Output the [x, y] coordinate of the center of the cell containing the given text.  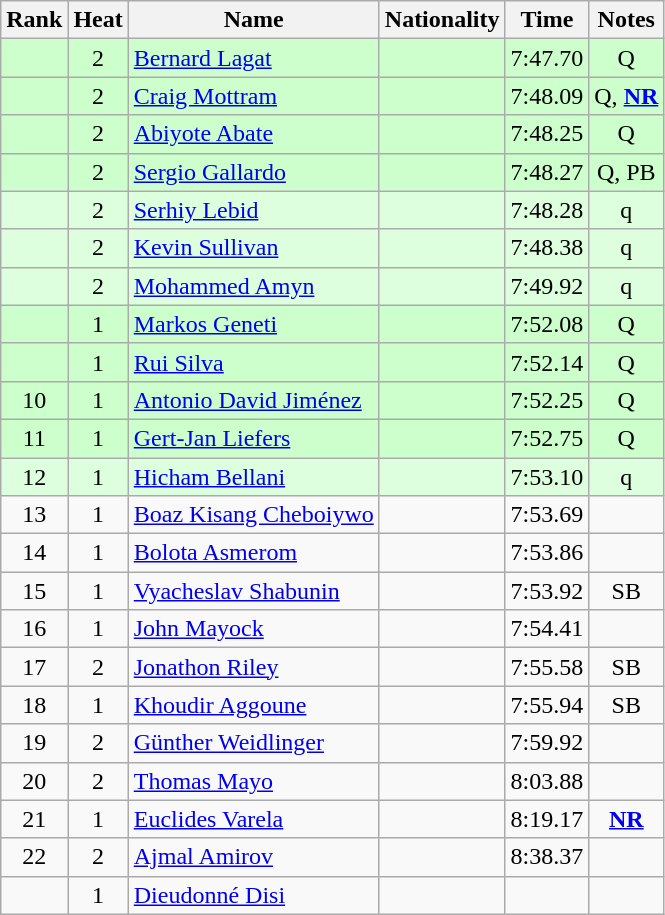
7:53.86 [547, 553]
7:59.92 [547, 743]
22 [34, 857]
Rui Silva [254, 362]
NR [626, 819]
7:52.75 [547, 438]
8:03.88 [547, 781]
7:55.94 [547, 705]
Thomas Mayo [254, 781]
7:48.27 [547, 172]
19 [34, 743]
Bernard Lagat [254, 58]
7:52.14 [547, 362]
8:19.17 [547, 819]
Bolota Asmerom [254, 553]
Günther Weidlinger [254, 743]
Heat [98, 20]
7:53.10 [547, 477]
Nationality [442, 20]
Sergio Gallardo [254, 172]
Craig Mottram [254, 96]
Abiyote Abate [254, 134]
12 [34, 477]
7:53.92 [547, 591]
20 [34, 781]
Name [254, 20]
13 [34, 515]
21 [34, 819]
Jonathon Riley [254, 667]
Boaz Kisang Cheboiywo [254, 515]
Notes [626, 20]
Gert-Jan Liefers [254, 438]
Time [547, 20]
7:52.08 [547, 324]
7:48.28 [547, 210]
Serhiy Lebid [254, 210]
John Mayock [254, 629]
Rank [34, 20]
Q, PB [626, 172]
7:49.92 [547, 286]
Mohammed Amyn [254, 286]
17 [34, 667]
7:55.58 [547, 667]
Kevin Sullivan [254, 248]
14 [34, 553]
7:48.25 [547, 134]
Antonio David Jiménez [254, 400]
15 [34, 591]
7:53.69 [547, 515]
Hicham Bellani [254, 477]
Vyacheslav Shabunin [254, 591]
7:54.41 [547, 629]
7:48.38 [547, 248]
7:47.70 [547, 58]
18 [34, 705]
Q, NR [626, 96]
Markos Geneti [254, 324]
Dieudonné Disi [254, 895]
Euclides Varela [254, 819]
16 [34, 629]
7:52.25 [547, 400]
7:48.09 [547, 96]
11 [34, 438]
10 [34, 400]
8:38.37 [547, 857]
Ajmal Amirov [254, 857]
Khoudir Aggoune [254, 705]
